Return [X, Y] of the center of cell containing provided text 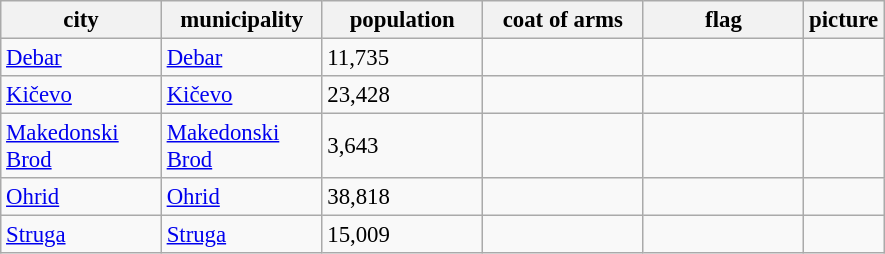
city [82, 20]
23,428 [402, 95]
3,643 [402, 146]
11,735 [402, 58]
municipality [242, 20]
flag [724, 20]
population [402, 20]
38,818 [402, 197]
coat of arms [564, 20]
picture [844, 20]
15,009 [402, 235]
